Provide the [X, Y] coordinate of the cell's center where the given text is located.  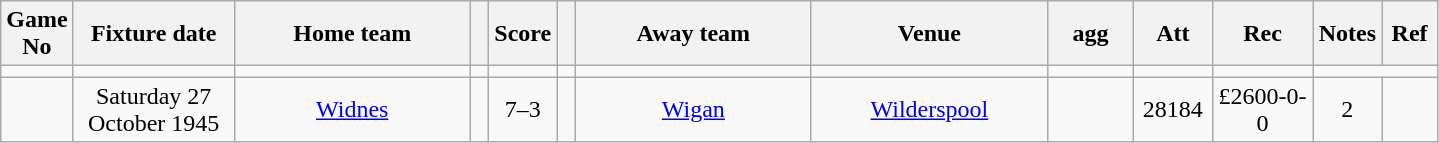
Game No [37, 34]
Home team [352, 34]
Wigan [693, 110]
2 [1347, 110]
28184 [1174, 110]
Ref [1410, 34]
Widnes [352, 110]
£2600-0-0 [1262, 110]
Rec [1262, 34]
Att [1174, 34]
agg [1090, 34]
Away team [693, 34]
Saturday 27 October 1945 [154, 110]
7–3 [523, 110]
Fixture date [154, 34]
Wilderspool [929, 110]
Notes [1347, 34]
Venue [929, 34]
Score [523, 34]
